Detect which cell encompasses the target text, then output its [X, Y] center coordinate. 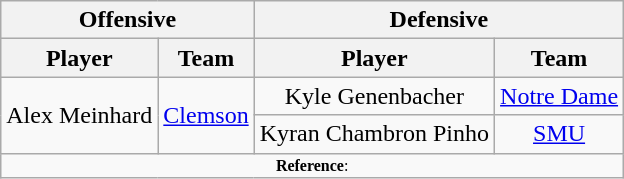
Notre Dame [560, 96]
Reference: [312, 165]
Kyle Genenbacher [374, 96]
Alex Meinhard [80, 115]
SMU [560, 134]
Offensive [128, 20]
Defensive [438, 20]
Clemson [206, 115]
Kyran Chambron Pinho [374, 134]
